Scan for the cell matching the given text and deliver its (x, y) coordinate at center. 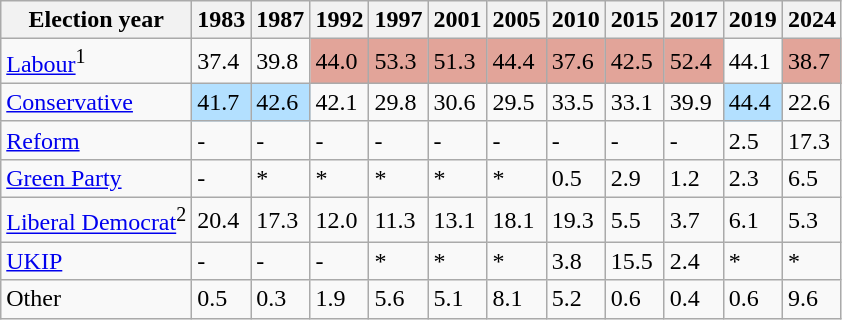
Conservative (96, 102)
39.9 (694, 102)
12.0 (340, 220)
5.1 (458, 299)
3.8 (576, 261)
37.6 (576, 62)
53.3 (398, 62)
5.2 (576, 299)
1992 (340, 20)
13.1 (458, 220)
44.0 (340, 62)
29.5 (516, 102)
42.1 (340, 102)
42.5 (634, 62)
33.5 (576, 102)
37.4 (222, 62)
1987 (280, 20)
15.5 (634, 261)
Election year (96, 20)
30.6 (458, 102)
18.1 (516, 220)
2.9 (634, 178)
51.3 (458, 62)
52.4 (694, 62)
1983 (222, 20)
6.5 (812, 178)
38.7 (812, 62)
1.9 (340, 299)
39.8 (280, 62)
1.2 (694, 178)
2.4 (694, 261)
Reform (96, 140)
6.1 (752, 220)
2.3 (752, 178)
8.1 (516, 299)
2017 (694, 20)
1997 (398, 20)
9.6 (812, 299)
41.7 (222, 102)
44.1 (752, 62)
20.4 (222, 220)
5.5 (634, 220)
29.8 (398, 102)
Green Party (96, 178)
0.3 (280, 299)
2015 (634, 20)
19.3 (576, 220)
Liberal Democrat2 (96, 220)
33.1 (634, 102)
2024 (812, 20)
3.7 (694, 220)
0.4 (694, 299)
2019 (752, 20)
42.6 (280, 102)
11.3 (398, 220)
Labour1 (96, 62)
5.6 (398, 299)
2005 (516, 20)
2.5 (752, 140)
2010 (576, 20)
UKIP (96, 261)
2001 (458, 20)
Other (96, 299)
22.6 (812, 102)
5.3 (812, 220)
